Search for the cell housing the specified text and yield its [x, y] center coordinate. 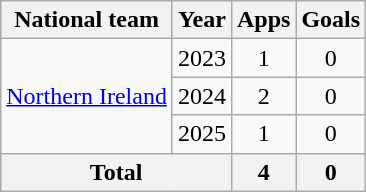
Total [116, 172]
2024 [202, 96]
Apps [263, 20]
Year [202, 20]
Goals [331, 20]
2 [263, 96]
2025 [202, 134]
2023 [202, 58]
National team [87, 20]
Northern Ireland [87, 96]
4 [263, 172]
